Search for the cell housing the specified text and yield its [x, y] center coordinate. 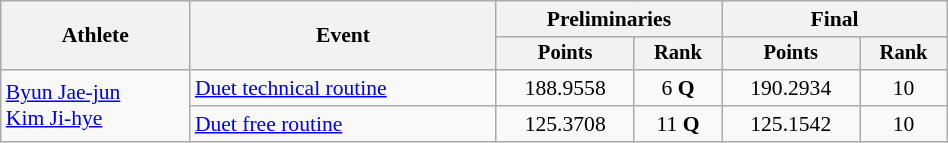
6 Q [678, 88]
Event [343, 36]
Final [835, 19]
Duet free routine [343, 124]
11 Q [678, 124]
125.1542 [791, 124]
190.2934 [791, 88]
125.3708 [565, 124]
Athlete [96, 36]
188.9558 [565, 88]
Preliminaries [609, 19]
Byun Jae-jun Kim Ji-hye [96, 106]
Duet technical routine [343, 88]
